Output the (x, y) coordinate of the center of the cell containing the given text.  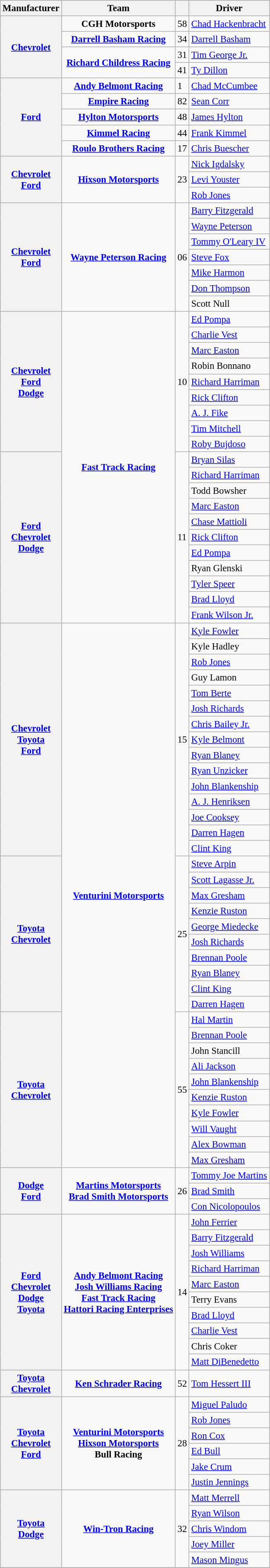
Will Vaught (229, 1129)
Darrell Basham Racing (118, 39)
Ford (31, 117)
Hal Martin (229, 1020)
Win-Tron Racing (118, 1529)
Mike Harmon (229, 273)
Nick Igdalsky (229, 164)
Steve Arpin (229, 864)
58 (182, 24)
Wayne Peterson Racing (118, 257)
Andy Belmont Racing (118, 86)
1 (182, 86)
Kyle Hadley (229, 646)
Ali Jackson (229, 1066)
10 (182, 382)
31 (182, 55)
28 (182, 1443)
Tom Berte (229, 693)
Josh Williams (229, 1253)
George Miedecke (229, 926)
34 (182, 39)
Terry Evans (229, 1300)
Venturini Motorsports (118, 895)
Justin Jennings (229, 1482)
Ford Chevrolet Dodge Toyota (31, 1292)
Brad Smith (229, 1191)
Chris Bailey Jr. (229, 724)
Darrell Basham (229, 39)
Don Thompson (229, 289)
Dodge Ford (31, 1190)
Robin Bonnano (229, 366)
Scott Lagasse Jr. (229, 880)
Chad McCumbee (229, 86)
44 (182, 133)
48 (182, 117)
Andy Belmont Racing Josh Williams Racing Fast Track Racing Hattori Racing Enterprises (118, 1292)
Ford Chevrolet Dodge (31, 537)
Frank Kimmel (229, 133)
Team (118, 8)
11 (182, 537)
Frank Wilson Jr. (229, 615)
Empire Racing (118, 101)
Toyota Dodge (31, 1529)
Tommy Joe Martins (229, 1175)
A. J. Henriksen (229, 802)
Scott Null (229, 304)
15 (182, 740)
Chevrolet (31, 47)
Matt DiBenedetto (229, 1362)
John Stancill (229, 1051)
25 (182, 934)
Driver (229, 8)
06 (182, 257)
Ken Schrader Racing (118, 1383)
26 (182, 1190)
Tom Hessert III (229, 1383)
23 (182, 180)
Kimmel Racing (118, 133)
Ty Dillon (229, 70)
Ron Cox (229, 1436)
Roby Bujdoso (229, 444)
Jake Crum (229, 1467)
Chris Buescher (229, 148)
Chevrolet Ford Dodge (31, 382)
Roulo Brothers Racing (118, 148)
Miguel Paludo (229, 1404)
Toyota Chevrolet Ford (31, 1443)
Levi Youster (229, 179)
Fast Track Racing (118, 467)
Bryan Silas (229, 459)
Guy Lamon (229, 677)
Tim George Jr. (229, 55)
17 (182, 148)
Matt Merrell (229, 1498)
Todd Bowsher (229, 491)
82 (182, 101)
55 (182, 1090)
Chris Windom (229, 1529)
Ryan Unzicker (229, 771)
41 (182, 70)
52 (182, 1383)
Chris Coker (229, 1347)
Mason Mingus (229, 1560)
A. J. Fike (229, 413)
Chad Hackenbracht (229, 24)
Chevrolet Toyota Ford (31, 740)
32 (182, 1529)
Tyler Speer (229, 584)
Richard Childress Racing (118, 63)
14 (182, 1292)
John Ferrier (229, 1222)
Martins Motorsports Brad Smith Motorsports (118, 1190)
Con Nicolopoulos (229, 1207)
Sean Corr (229, 101)
Steve Fox (229, 257)
Chase Mattioli (229, 522)
Ryan Wilson (229, 1513)
James Hylton (229, 117)
Manufacturer (31, 8)
Hixson Motorsports (118, 180)
Hylton Motorsports (118, 117)
Joey Miller (229, 1544)
Wayne Peterson (229, 226)
CGH Motorsports (118, 24)
Tommy O'Leary IV (229, 242)
Ed Bull (229, 1451)
Tim Mitchell (229, 428)
Venturini Motorsports Hixson Motorsports Bull Racing (118, 1443)
Ryan Glenski (229, 568)
Alex Bowman (229, 1144)
Kyle Belmont (229, 740)
Joe Cooksey (229, 818)
